Pinpoint the cell where the given text exists, returning its (X, Y) midpoint coordinate. 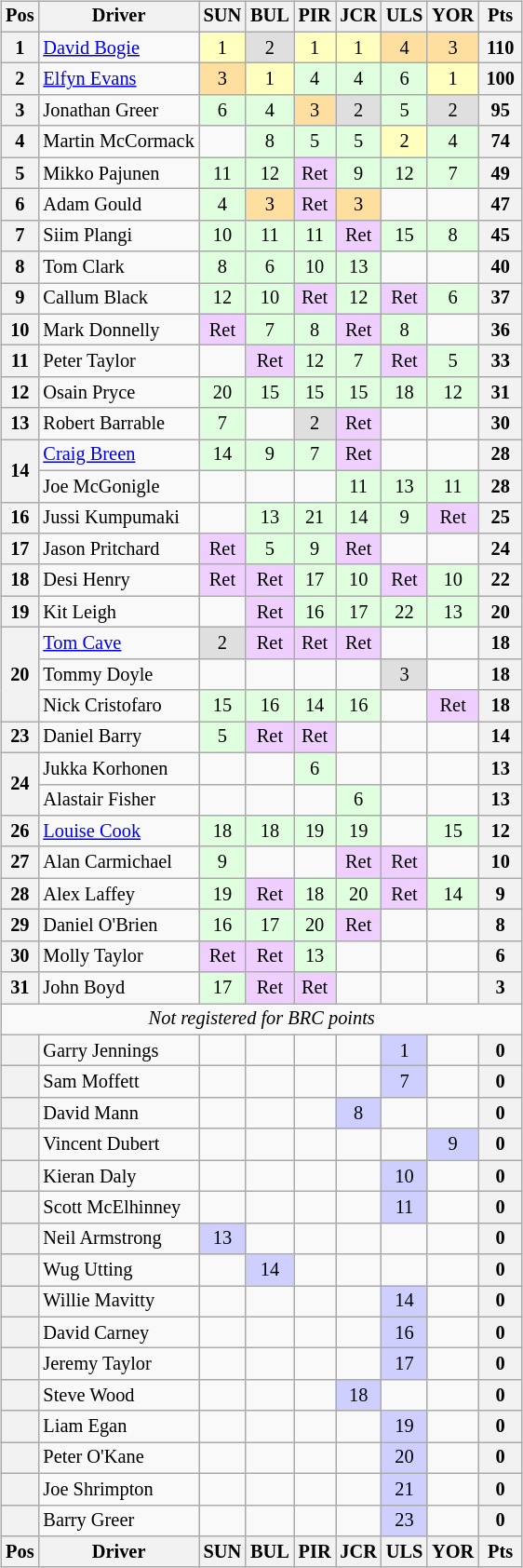
47 (501, 205)
Tommy Doyle (118, 674)
Daniel Barry (118, 737)
Joe Shrimpton (118, 1489)
Willie Mavitty (118, 1302)
37 (501, 299)
100 (501, 79)
74 (501, 142)
Joe McGonigle (118, 486)
David Bogie (118, 47)
Robert Barrable (118, 424)
29 (20, 926)
Jason Pritchard (118, 549)
John Boyd (118, 988)
Kit Leigh (118, 612)
Wug Utting (118, 1270)
Nick Cristofaro (118, 706)
Neil Armstrong (118, 1238)
Jukka Korhonen (118, 768)
33 (501, 361)
Alastair Fisher (118, 800)
40 (501, 267)
Alan Carmichael (118, 862)
Tom Cave (118, 643)
Osain Pryce (118, 393)
Elfyn Evans (118, 79)
Sam Moffett (118, 1082)
26 (20, 831)
Peter O'Kane (118, 1458)
110 (501, 47)
Adam Gould (118, 205)
David Carney (118, 1332)
27 (20, 862)
Alex Laffey (118, 894)
95 (501, 111)
Vincent Dubert (118, 1144)
36 (501, 330)
Desi Henry (118, 580)
Louise Cook (118, 831)
45 (501, 236)
Mikko Pajunen (118, 173)
Jonathan Greer (118, 111)
Daniel O'Brien (118, 926)
Mark Donnelly (118, 330)
Garry Jennings (118, 1050)
Kieran Daly (118, 1176)
Callum Black (118, 299)
Molly Taylor (118, 956)
Not registered for BRC points (261, 1020)
David Mann (118, 1114)
Jeremy Taylor (118, 1364)
Martin McCormack (118, 142)
Siim Plangi (118, 236)
Scott McElhinney (118, 1208)
Barry Greer (118, 1521)
49 (501, 173)
Jussi Kumpumaki (118, 518)
25 (501, 518)
Tom Clark (118, 267)
Peter Taylor (118, 361)
Liam Egan (118, 1426)
Steve Wood (118, 1396)
Craig Breen (118, 455)
